Determine the [x, y] coordinate at the center of the cell enclosing the given text.  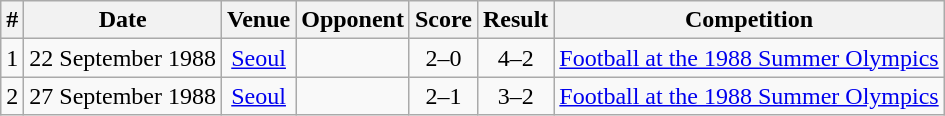
2 [12, 96]
Date [123, 20]
Opponent [353, 20]
4–2 [515, 58]
Result [515, 20]
Venue [259, 20]
3–2 [515, 96]
2–0 [443, 58]
27 September 1988 [123, 96]
1 [12, 58]
22 September 1988 [123, 58]
Competition [749, 20]
Score [443, 20]
# [12, 20]
2–1 [443, 96]
